Pinpoint the cell where the given text exists, returning its [x, y] midpoint coordinate. 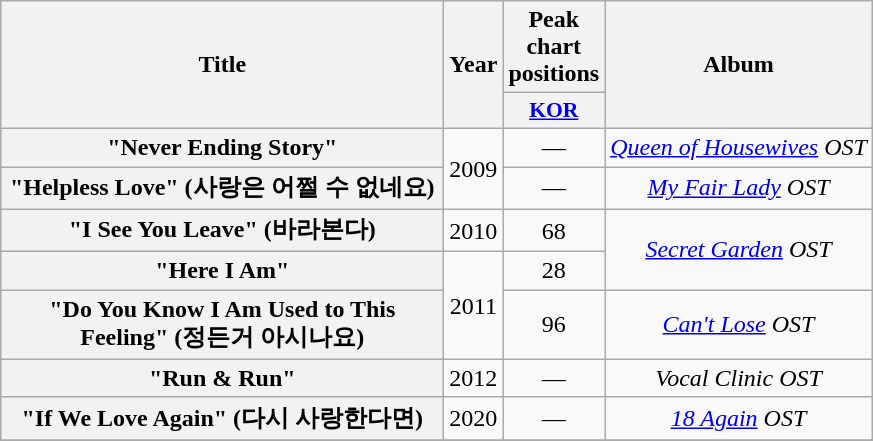
"I See You Leave" (바라본다) [222, 230]
18 Again OST [739, 418]
"Never Ending Story" [222, 147]
2020 [474, 418]
"Run & Run" [222, 378]
Title [222, 65]
68 [554, 230]
Peak chart positions [554, 47]
"Helpless Love" (사랑은 어쩔 수 없네요) [222, 188]
Secret Garden OST [739, 250]
Year [474, 65]
Queen of Housewives OST [739, 147]
96 [554, 325]
2012 [474, 378]
2009 [474, 168]
"If We Love Again" (다시 사랑한다면) [222, 418]
"Do You Know I Am Used to This Feeling" (정든거 아시나요) [222, 325]
2010 [474, 230]
2011 [474, 306]
28 [554, 271]
My Fair Lady OST [739, 188]
Vocal Clinic OST [739, 378]
Can't Lose OST [739, 325]
Album [739, 65]
"Here I Am" [222, 271]
KOR [554, 111]
